Search for the cell housing the specified text and yield its [x, y] center coordinate. 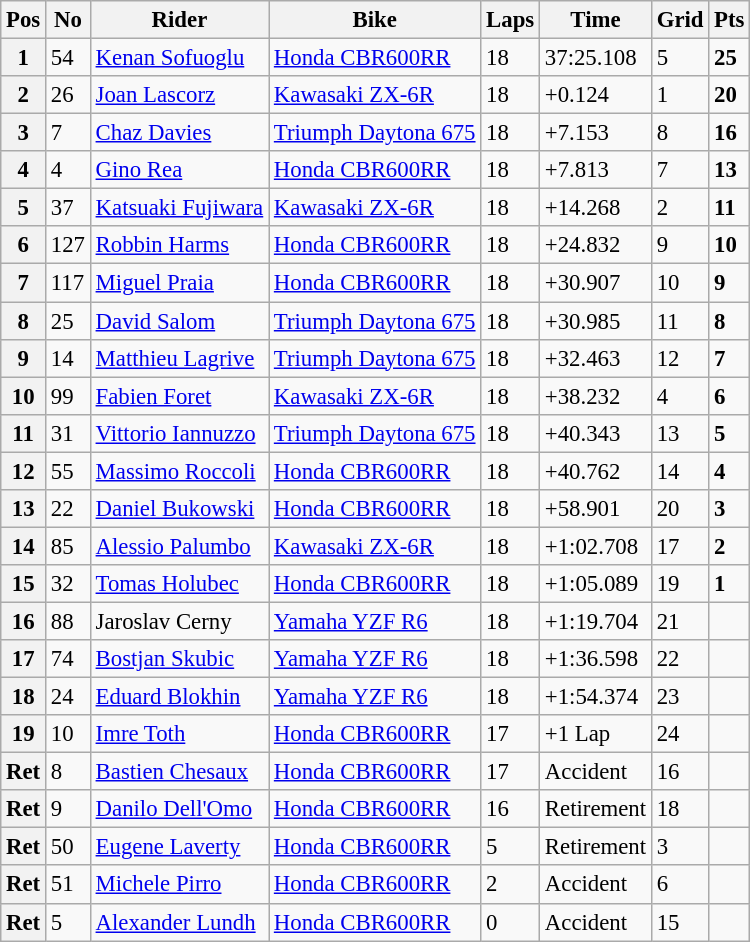
+1:02.708 [596, 546]
+1:05.089 [596, 584]
117 [68, 283]
74 [68, 659]
55 [68, 471]
0 [510, 922]
37:25.108 [596, 58]
Joan Lascorz [179, 95]
Michele Pirro [179, 885]
+38.232 [596, 396]
54 [68, 58]
Eduard Blokhin [179, 697]
51 [68, 885]
+30.985 [596, 321]
Kenan Sofuoglu [179, 58]
32 [68, 584]
Chaz Davies [179, 133]
Imre Toth [179, 734]
+32.463 [596, 358]
23 [680, 697]
+24.832 [596, 245]
Fabien Foret [179, 396]
+1:54.374 [596, 697]
+40.762 [596, 471]
Vittorio Iannuzzo [179, 433]
+14.268 [596, 208]
127 [68, 245]
+40.343 [596, 433]
Rider [179, 20]
Miguel Praia [179, 283]
+1:19.704 [596, 621]
Daniel Bukowski [179, 509]
Katsuaki Fujiwara [179, 208]
Time [596, 20]
Eugene Laverty [179, 847]
31 [68, 433]
David Salom [179, 321]
21 [680, 621]
+1:36.598 [596, 659]
Bike [375, 20]
+0.124 [596, 95]
Gino Rea [179, 170]
Alexander Lundh [179, 922]
Grid [680, 20]
Alessio Palumbo [179, 546]
Laps [510, 20]
Pos [24, 20]
+7.153 [596, 133]
88 [68, 621]
37 [68, 208]
+1 Lap [596, 734]
26 [68, 95]
Matthieu Lagrive [179, 358]
Massimo Roccoli [179, 471]
Robbin Harms [179, 245]
Jaroslav Cerny [179, 621]
Bastien Chesaux [179, 772]
+7.813 [596, 170]
Danilo Dell'Omo [179, 809]
99 [68, 396]
50 [68, 847]
Pts [730, 20]
85 [68, 546]
+30.907 [596, 283]
No [68, 20]
Bostjan Skubic [179, 659]
+58.901 [596, 509]
Tomas Holubec [179, 584]
